Extract the (X, Y) coordinate from the center of the cell holding the provided text.  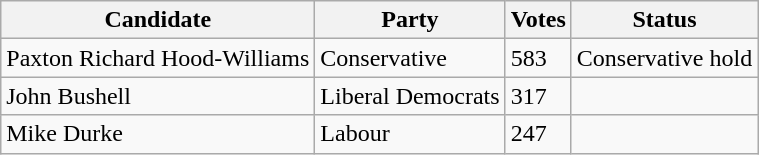
John Bushell (158, 96)
247 (538, 134)
Labour (410, 134)
Party (410, 20)
Votes (538, 20)
583 (538, 58)
Paxton Richard Hood-Williams (158, 58)
Conservative hold (664, 58)
Liberal Democrats (410, 96)
Candidate (158, 20)
Status (664, 20)
317 (538, 96)
Conservative (410, 58)
Mike Durke (158, 134)
